Pinpoint the cell where the given text exists, returning its [x, y] midpoint coordinate. 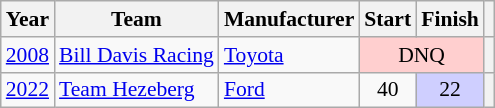
22 [450, 90]
Team Hezeberg [136, 90]
DNQ [422, 55]
Team [136, 19]
Ford [289, 90]
Manufacturer [289, 19]
Year [28, 19]
Toyota [289, 55]
Start [388, 19]
2022 [28, 90]
Finish [450, 19]
2008 [28, 55]
Bill Davis Racing [136, 55]
40 [388, 90]
